Scan for the cell matching the given text and deliver its [x, y] coordinate at center. 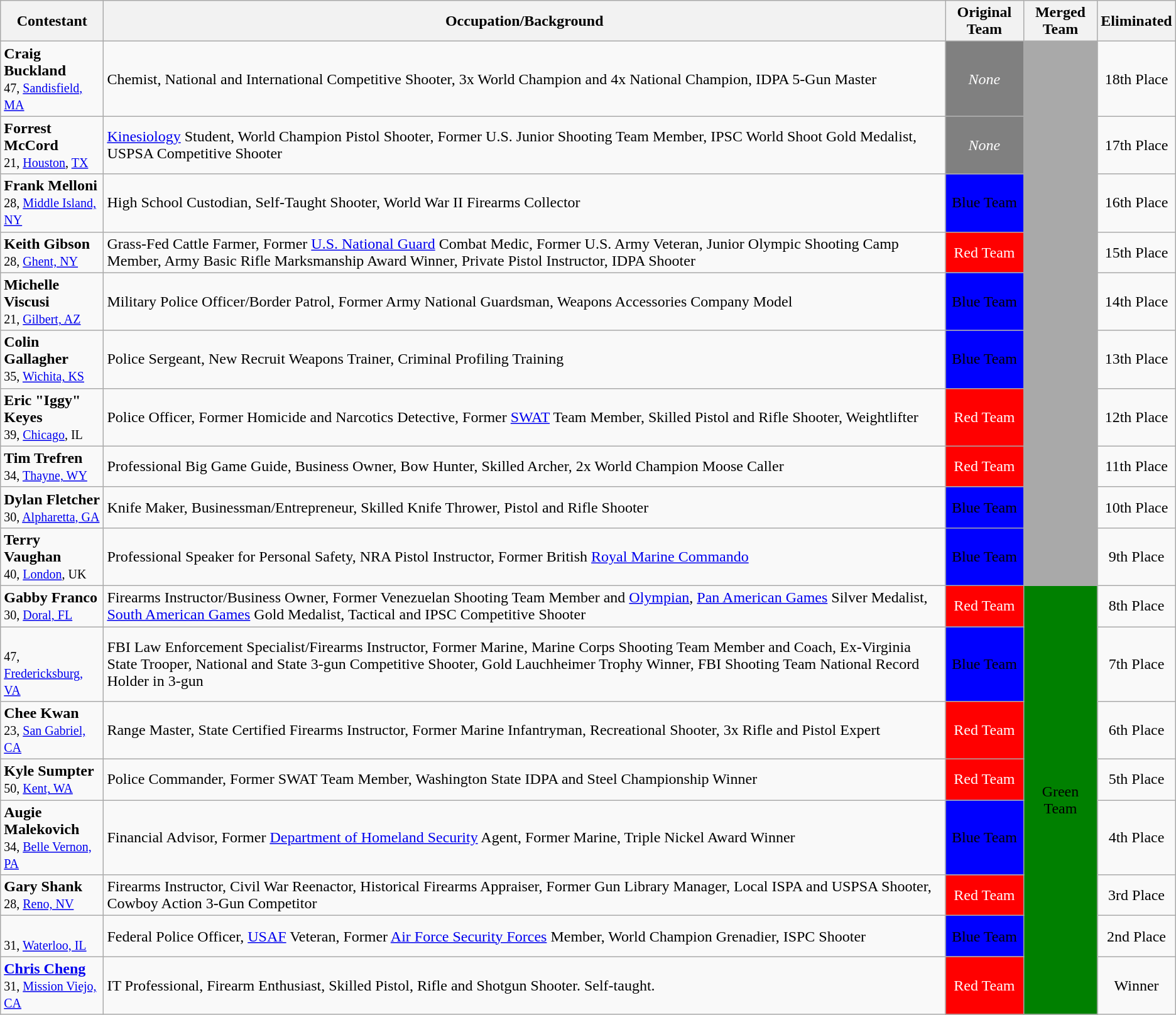
Forrest McCord21, Houston, TX [52, 145]
Frank Melloni28, Middle Island, NY [52, 203]
Augie Malekovich34, Belle Vernon, PA [52, 838]
Gary Shank28, Reno, NV [52, 896]
Colin Gallagher35, Wichita, KS [52, 359]
Terry Vaughan40, London, UK [52, 556]
Gabby Franco30, Doral, FL [52, 605]
Green Team [1060, 800]
Chee Kwan23, San Gabriel, CA [52, 730]
Winner [1136, 985]
Chris Cheng31, Mission Viejo, CA [52, 985]
Knife Maker, Businessman/Entrepreneur, Skilled Knife Thrower, Pistol and Rifle Shooter [525, 507]
Federal Police Officer, USAF Veteran, Former Air Force Security Forces Member, World Champion Grenadier, ISPC Shooter [525, 936]
47, Fredericksburg, VA [52, 665]
Professional Speaker for Personal Safety, NRA Pistol Instructor, Former British Royal Marine Commando [525, 556]
Contestant [52, 21]
Occupation/Background [525, 21]
Financial Advisor, Former Department of Homeland Security Agent, Former Marine, Triple Nickel Award Winner [525, 838]
5th Place [1136, 780]
31, Waterloo, IL [52, 936]
Police Commander, Former SWAT Team Member, Washington State IDPA and Steel Championship Winner [525, 780]
4th Place [1136, 838]
Police Officer, Former Homicide and Narcotics Detective, Former SWAT Team Member, Skilled Pistol and Rifle Shooter, Weightlifter [525, 417]
Keith Gibson28, Ghent, NY [52, 252]
Merged Team [1060, 21]
7th Place [1136, 665]
High School Custodian, Self-Taught Shooter, World War II Firearms Collector [525, 203]
Range Master, State Certified Firearms Instructor, Former Marine Infantryman, Recreational Shooter, 3x Rifle and Pistol Expert [525, 730]
Eric "Iggy" Keyes39, Chicago, IL [52, 417]
16th Place [1136, 203]
17th Place [1136, 145]
11th Place [1136, 466]
Military Police Officer/Border Patrol, Former Army National Guardsman, Weapons Accessories Company Model [525, 301]
Chemist, National and International Competitive Shooter, 3x World Champion and 4x National Champion, IDPA 5-Gun Master [525, 79]
Kyle Sumpter50, Kent, WA [52, 780]
9th Place [1136, 556]
Police Sergeant, New Recruit Weapons Trainer, Criminal Profiling Training [525, 359]
10th Place [1136, 507]
Professional Big Game Guide, Business Owner, Bow Hunter, Skilled Archer, 2x World Champion Moose Caller [525, 466]
Tim Trefren34, Thayne, WY [52, 466]
8th Place [1136, 605]
12th Place [1136, 417]
6th Place [1136, 730]
Craig Buckland47, Sandisfield, MA [52, 79]
18th Place [1136, 79]
Eliminated [1136, 21]
Michelle Viscusi21, Gilbert, AZ [52, 301]
Dylan Fletcher30, Alpharetta, GA [52, 507]
IT Professional, Firearm Enthusiast, Skilled Pistol, Rifle and Shotgun Shooter. Self-taught. [525, 985]
3rd Place [1136, 896]
Original Team [984, 21]
2nd Place [1136, 936]
15th Place [1136, 252]
13th Place [1136, 359]
14th Place [1136, 301]
